Return the (x, y) coordinate for the center point of the cell that contains the specified text.  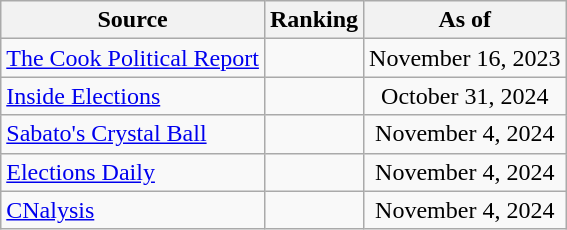
Ranking (314, 20)
CNalysis (133, 210)
Source (133, 20)
Elections Daily (133, 172)
November 16, 2023 (465, 58)
October 31, 2024 (465, 96)
As of (465, 20)
Sabato's Crystal Ball (133, 134)
The Cook Political Report (133, 58)
Inside Elections (133, 96)
